Provide the (X, Y) coordinate of the cell's center where the given text is located.  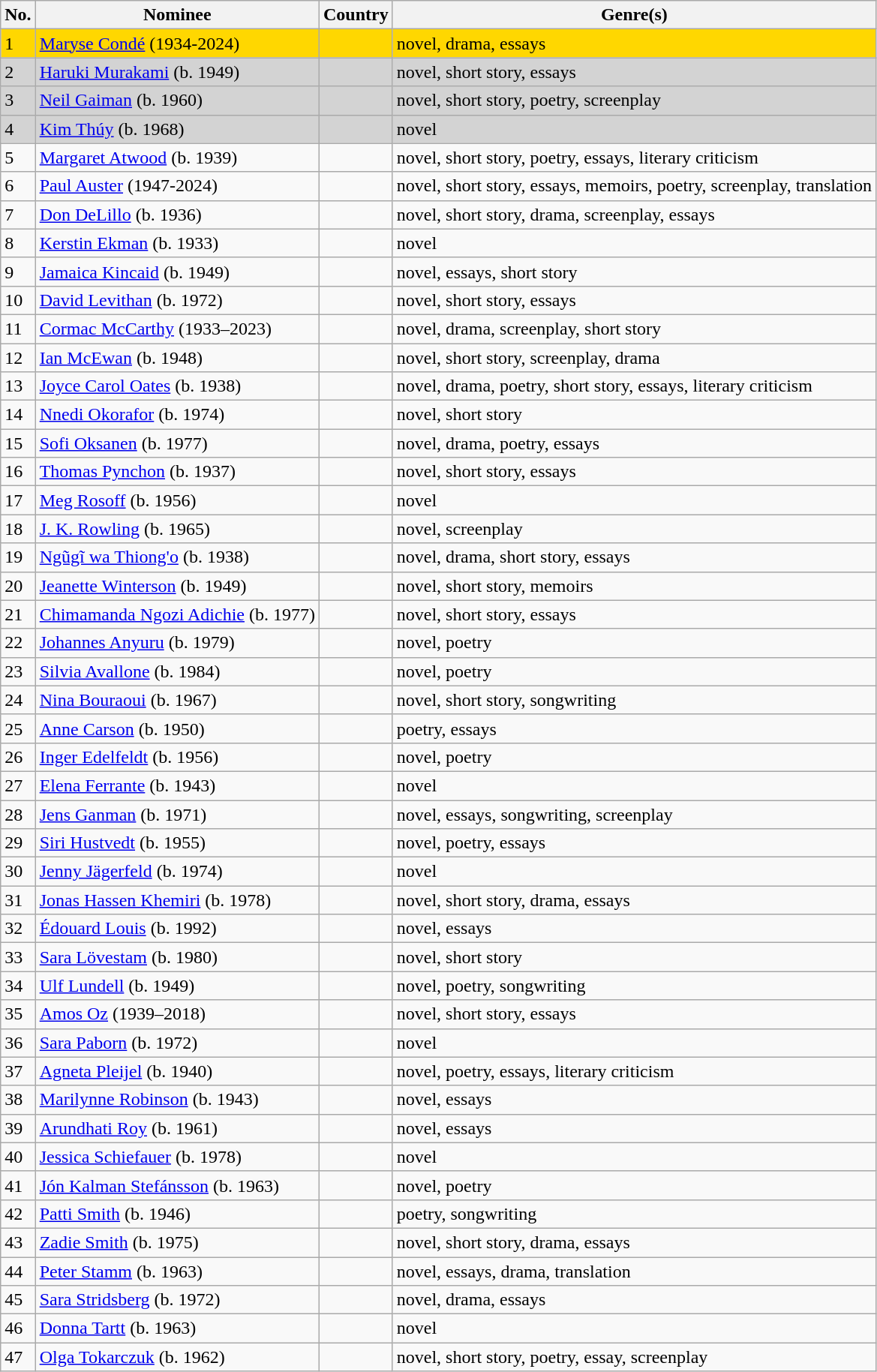
novel, drama, poetry, short story, essays, literary criticism (634, 386)
Don DeLillo (b. 1936) (177, 215)
Ian McEwan (b. 1948) (177, 358)
Elena Ferrante (b. 1943) (177, 785)
Patti Smith (b. 1946) (177, 1214)
21 (18, 614)
44 (18, 1271)
34 (18, 986)
Jamaica Kincaid (b. 1949) (177, 272)
novel, poetry, essays (634, 843)
poetry, essays (634, 728)
Olga Tokarczuk (b. 1962) (177, 1357)
David Levithan (b. 1972) (177, 300)
32 (18, 929)
42 (18, 1214)
novel, short story, poetry, essays, literary criticism (634, 158)
novel, essays, short story (634, 272)
novel, short story, songwriting (634, 700)
Marilynne Robinson (b. 1943) (177, 1100)
6 (18, 186)
45 (18, 1300)
43 (18, 1242)
novel, screenplay (634, 529)
9 (18, 272)
Country (356, 15)
5 (18, 158)
24 (18, 700)
Sara Paborn (b. 1972) (177, 1043)
Ngũgĩ wa Thiong'o (b. 1938) (177, 557)
Zadie Smith (b. 1975) (177, 1242)
7 (18, 215)
36 (18, 1043)
Jonas Hassen Khemiri (b. 1978) (177, 900)
Kerstin Ekman (b. 1933) (177, 243)
Siri Hustvedt (b. 1955) (177, 843)
25 (18, 728)
11 (18, 329)
2 (18, 72)
novel, essays, drama, translation (634, 1271)
35 (18, 1014)
Ulf Lundell (b. 1949) (177, 986)
38 (18, 1100)
novel, essays, songwriting, screenplay (634, 814)
novel, drama, poetry, essays (634, 443)
novel, poetry, songwriting (634, 986)
Chimamanda Ngozi Adichie (b. 1977) (177, 614)
47 (18, 1357)
poetry, songwriting (634, 1214)
29 (18, 843)
30 (18, 872)
Anne Carson (b. 1950) (177, 728)
Édouard Louis (b. 1992) (177, 929)
Neil Gaiman (b. 1960) (177, 101)
Jessica Schiefauer (b. 1978) (177, 1157)
40 (18, 1157)
novel, poetry, essays, literary criticism (634, 1071)
16 (18, 472)
Thomas Pynchon (b. 1937) (177, 472)
novel, drama, screenplay, short story (634, 329)
novel, drama, short story, essays (634, 557)
Jenny Jägerfeld (b. 1974) (177, 872)
novel, short story, poetry, essay, screenplay (634, 1357)
Nina Bouraoui (b. 1967) (177, 700)
Sara Stridsberg (b. 1972) (177, 1300)
Arundhati Roy (b. 1961) (177, 1128)
novel, short story, poetry, screenplay (634, 101)
Sofi Oksanen (b. 1977) (177, 443)
26 (18, 757)
novel, short story, screenplay, drama (634, 358)
novel, short story, drama, screenplay, essays (634, 215)
Cormac McCarthy (1933–2023) (177, 329)
12 (18, 358)
Agneta Pleijel (b. 1940) (177, 1071)
1 (18, 44)
46 (18, 1328)
8 (18, 243)
15 (18, 443)
Donna Tartt (b. 1963) (177, 1328)
20 (18, 586)
Paul Auster (1947-2024) (177, 186)
39 (18, 1128)
31 (18, 900)
Jón Kalman Stefánsson (b. 1963) (177, 1185)
17 (18, 500)
10 (18, 300)
Genre(s) (634, 15)
Margaret Atwood (b. 1939) (177, 158)
Nnedi Okorafor (b. 1974) (177, 415)
Jens Ganman (b. 1971) (177, 814)
Peter Stamm (b. 1963) (177, 1271)
19 (18, 557)
No. (18, 15)
41 (18, 1185)
Silvia Avallone (b. 1984) (177, 671)
Joyce Carol Oates (b. 1938) (177, 386)
Kim Thúy (b. 1968) (177, 129)
Meg Rosoff (b. 1956) (177, 500)
3 (18, 101)
J. K. Rowling (b. 1965) (177, 529)
37 (18, 1071)
22 (18, 643)
27 (18, 785)
novel, short story, essays, memoirs, poetry, screenplay, translation (634, 186)
28 (18, 814)
23 (18, 671)
13 (18, 386)
33 (18, 957)
Maryse Condé (1934-2024) (177, 44)
Jeanette Winterson (b. 1949) (177, 586)
Amos Oz (1939–2018) (177, 1014)
novel, short story, memoirs (634, 586)
14 (18, 415)
Sara Lövestam (b. 1980) (177, 957)
Nominee (177, 15)
4 (18, 129)
Haruki Murakami (b. 1949) (177, 72)
18 (18, 529)
Inger Edelfeldt (b. 1956) (177, 757)
Johannes Anyuru (b. 1979) (177, 643)
